Extract the (x, y) coordinate from the center of the cell holding the provided text.  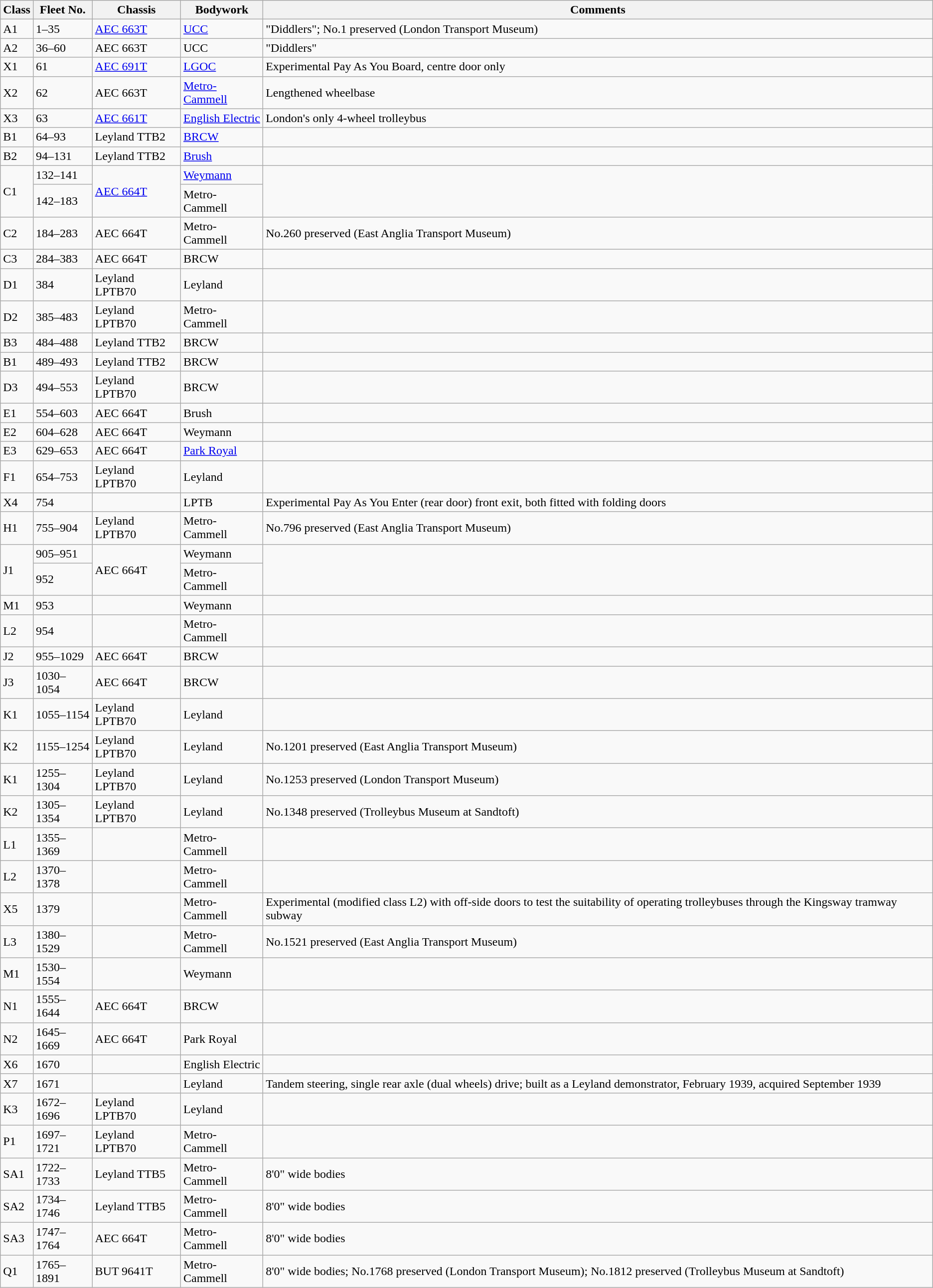
1030–1054 (63, 682)
1765–1891 (63, 1272)
954 (63, 631)
953 (63, 605)
D3 (17, 388)
1645–1669 (63, 1038)
1722–1733 (63, 1174)
955–1029 (63, 656)
Lengthened wheelbase (598, 93)
No.1253 preserved (London Transport Museum) (598, 779)
1379 (63, 909)
8'0" wide bodies; No.1768 preserved (London Transport Museum); No.1812 preserved (Trolleybus Museum at Sandtoft) (598, 1272)
P1 (17, 1141)
1530–1554 (63, 974)
AEC 661T (137, 118)
Experimental (modified class L2) with off-side doors to test the suitability of operating trolleybuses through the Kingsway tramway subway (598, 909)
1155–1254 (63, 747)
905–951 (63, 554)
E1 (17, 413)
No.1521 preserved (East Anglia Transport Museum) (598, 942)
K3 (17, 1109)
No.260 preserved (East Anglia Transport Museum) (598, 233)
B3 (17, 343)
Class (17, 10)
489–493 (63, 362)
64–93 (63, 137)
1305–1354 (63, 812)
484–488 (63, 343)
B2 (17, 156)
F1 (17, 476)
A2 (17, 48)
132–141 (63, 175)
1370–1378 (63, 877)
Fleet No. (63, 10)
184–283 (63, 233)
E3 (17, 451)
385–483 (63, 317)
"Diddlers"; No.1 preserved (London Transport Museum) (598, 29)
X7 (17, 1083)
X4 (17, 502)
X3 (17, 118)
654–753 (63, 476)
X1 (17, 67)
629–653 (63, 451)
1380–1529 (63, 942)
384 (63, 284)
Tandem steering, single rear axle (dual wheels) drive; built as a Leyland demonstrator, February 1939, acquired September 1939 (598, 1083)
E2 (17, 432)
1255–1304 (63, 779)
952 (63, 579)
J1 (17, 570)
L1 (17, 844)
284–383 (63, 259)
L3 (17, 942)
Chassis (137, 10)
BUT 9641T (137, 1272)
754 (63, 502)
Experimental Pay As You Enter (rear door) front exit, both fitted with folding doors (598, 502)
London's only 4-wheel trolleybus (598, 118)
Q1 (17, 1272)
"Diddlers" (598, 48)
63 (63, 118)
No.796 preserved (East Anglia Transport Museum) (598, 528)
142–183 (63, 200)
LPTB (221, 502)
1670 (63, 1064)
1697–1721 (63, 1141)
D2 (17, 317)
Comments (598, 10)
36–60 (63, 48)
SA2 (17, 1207)
J2 (17, 656)
1–35 (63, 29)
N2 (17, 1038)
X6 (17, 1064)
N1 (17, 1006)
494–553 (63, 388)
X5 (17, 909)
C1 (17, 191)
61 (63, 67)
No.1201 preserved (East Anglia Transport Museum) (598, 747)
J3 (17, 682)
1672–1696 (63, 1109)
X2 (17, 93)
SA3 (17, 1239)
1055–1154 (63, 715)
604–628 (63, 432)
554–603 (63, 413)
1355–1369 (63, 844)
SA1 (17, 1174)
1734–1746 (63, 1207)
C3 (17, 259)
AEC 691T (137, 67)
1747–1764 (63, 1239)
A1 (17, 29)
62 (63, 93)
Bodywork (221, 10)
C2 (17, 233)
D1 (17, 284)
Experimental Pay As You Board, centre door only (598, 67)
94–131 (63, 156)
LGOC (221, 67)
H1 (17, 528)
No.1348 preserved (Trolleybus Museum at Sandtoft) (598, 812)
755–904 (63, 528)
1671 (63, 1083)
1555–1644 (63, 1006)
